Search for the cell housing the specified text and yield its [X, Y] center coordinate. 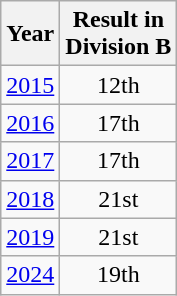
12th [118, 85]
Result inDivision B [118, 34]
Year [30, 34]
19th [118, 275]
2016 [30, 123]
2018 [30, 199]
2017 [30, 161]
2024 [30, 275]
2015 [30, 85]
2019 [30, 237]
